Scan for the cell matching the given text and deliver its (X, Y) coordinate at center. 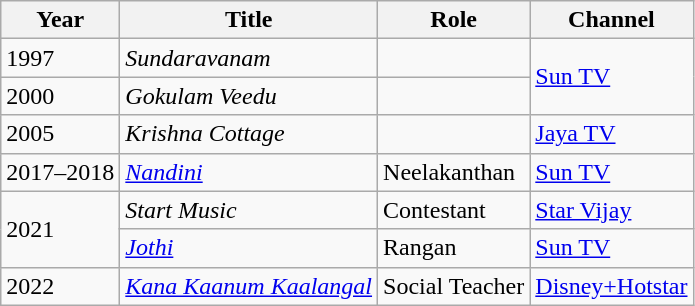
2000 (60, 96)
2021 (60, 229)
2022 (60, 286)
Social Teacher (454, 286)
Rangan (454, 248)
Channel (612, 20)
1997 (60, 58)
Krishna Cottage (249, 134)
2017–2018 (60, 172)
Start Music (249, 210)
Title (249, 20)
Star Vijay (612, 210)
Contestant (454, 210)
2005 (60, 134)
Role (454, 20)
Gokulam Veedu (249, 96)
Disney+Hotstar (612, 286)
Neelakanthan (454, 172)
Sundaravanam (249, 58)
Jaya TV (612, 134)
Kana Kaanum Kaalangal (249, 286)
Nandini (249, 172)
Year (60, 20)
Jothi (249, 248)
